Output the [X, Y] coordinate of the center of the cell containing the given text.  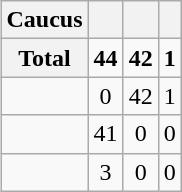
Caucus [44, 20]
Total [44, 58]
3 [106, 172]
44 [106, 58]
41 [106, 134]
